Scan for the cell matching the given text and deliver its [X, Y] coordinate at center. 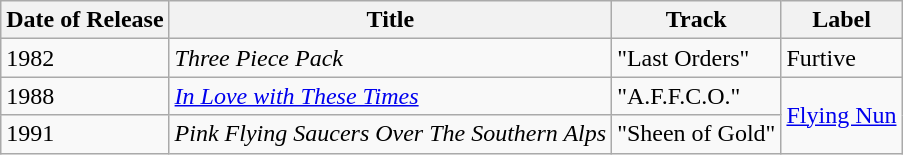
Label [842, 20]
1982 [85, 58]
Pink Flying Saucers Over The Southern Alps [390, 134]
In Love with These Times [390, 96]
Title [390, 20]
"A.F.F.C.O." [696, 96]
Three Piece Pack [390, 58]
"Sheen of Gold" [696, 134]
Flying Nun [842, 115]
Track [696, 20]
Date of Release [85, 20]
Furtive [842, 58]
1988 [85, 96]
1991 [85, 134]
"Last Orders" [696, 58]
